Provide the (X, Y) coordinate of the cell's center where the given text is located.  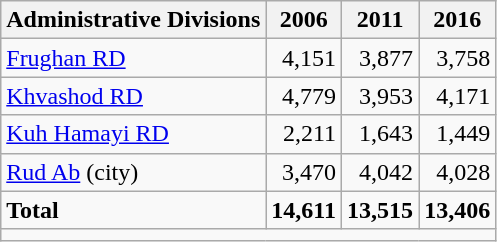
3,758 (458, 58)
Total (134, 210)
Khvashod RD (134, 96)
1,449 (458, 134)
1,643 (380, 134)
4,171 (458, 96)
3,877 (380, 58)
3,470 (304, 172)
2011 (380, 20)
4,042 (380, 172)
Kuh Hamayi RD (134, 134)
4,028 (458, 172)
Rud Ab (city) (134, 172)
4,151 (304, 58)
4,779 (304, 96)
3,953 (380, 96)
Administrative Divisions (134, 20)
2016 (458, 20)
2,211 (304, 134)
14,611 (304, 210)
13,515 (380, 210)
13,406 (458, 210)
2006 (304, 20)
Frughan RD (134, 58)
